Capture the cell that displays the provided text and extract its (x, y) central coordinate. 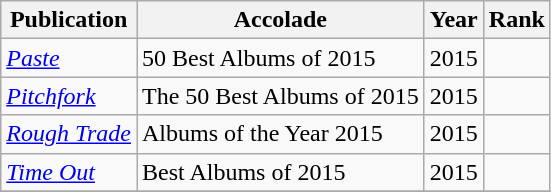
Paste (69, 58)
Publication (69, 20)
Best Albums of 2015 (280, 172)
Time Out (69, 172)
50 Best Albums of 2015 (280, 58)
Albums of the Year 2015 (280, 134)
Rank (516, 20)
Pitchfork (69, 96)
Year (454, 20)
Rough Trade (69, 134)
The 50 Best Albums of 2015 (280, 96)
Accolade (280, 20)
